Provide the (x, y) coordinate of the cell's center where the given text is located.  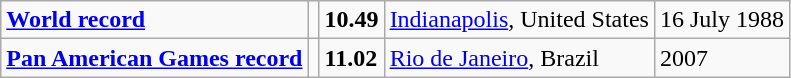
World record (154, 20)
16 July 1988 (722, 20)
10.49 (352, 20)
11.02 (352, 58)
Indianapolis, United States (519, 20)
2007 (722, 58)
Pan American Games record (154, 58)
Rio de Janeiro, Brazil (519, 58)
